Return the (X, Y) coordinate for the center point of the cell that contains the specified text.  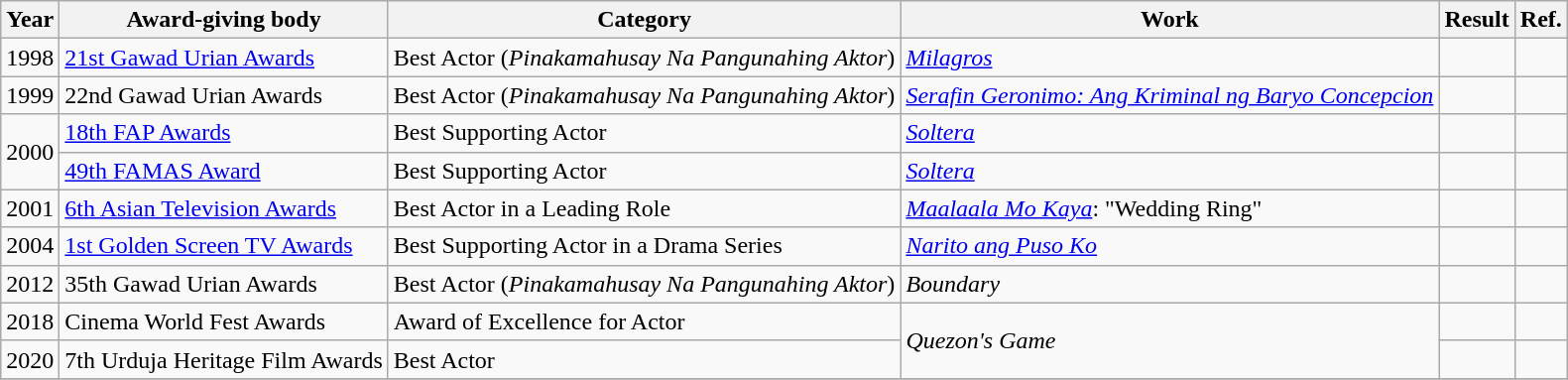
Result (1477, 20)
Maalaala Mo Kaya: "Wedding Ring" (1170, 208)
18th FAP Awards (224, 133)
Award of Excellence for Actor (645, 321)
6th Asian Television Awards (224, 208)
49th FAMAS Award (224, 171)
Work (1170, 20)
Best Actor in a Leading Role (645, 208)
2004 (30, 246)
2000 (30, 152)
2012 (30, 284)
Narito ang Puso Ko (1170, 246)
1998 (30, 58)
Best Supporting Actor in a Drama Series (645, 246)
7th Urduja Heritage Film Awards (224, 359)
Cinema World Fest Awards (224, 321)
Serafin Geronimo: Ang Kriminal ng Baryo Concepcion (1170, 95)
Category (645, 20)
Year (30, 20)
2018 (30, 321)
Award-giving body (224, 20)
21st Gawad Urian Awards (224, 58)
Boundary (1170, 284)
Milagros (1170, 58)
Quezon's Game (1170, 340)
Best Actor (645, 359)
2020 (30, 359)
1st Golden Screen TV Awards (224, 246)
Ref. (1541, 20)
2001 (30, 208)
1999 (30, 95)
35th Gawad Urian Awards (224, 284)
22nd Gawad Urian Awards (224, 95)
